Output the (X, Y) coordinate of the center of the cell containing the given text.  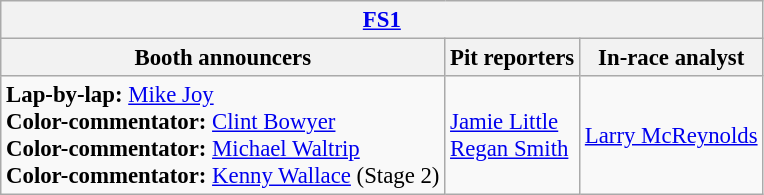
Lap-by-lap: Mike JoyColor-commentator: Clint BowyerColor-commentator: Michael WaltripColor-commentator: Kenny Wallace (Stage 2) (223, 136)
Booth announcers (223, 58)
In-race analyst (672, 58)
Pit reporters (512, 58)
FS1 (382, 20)
Larry McReynolds (672, 136)
Jamie LittleRegan Smith (512, 136)
